Detect which cell encompasses the target text, then output its (x, y) center coordinate. 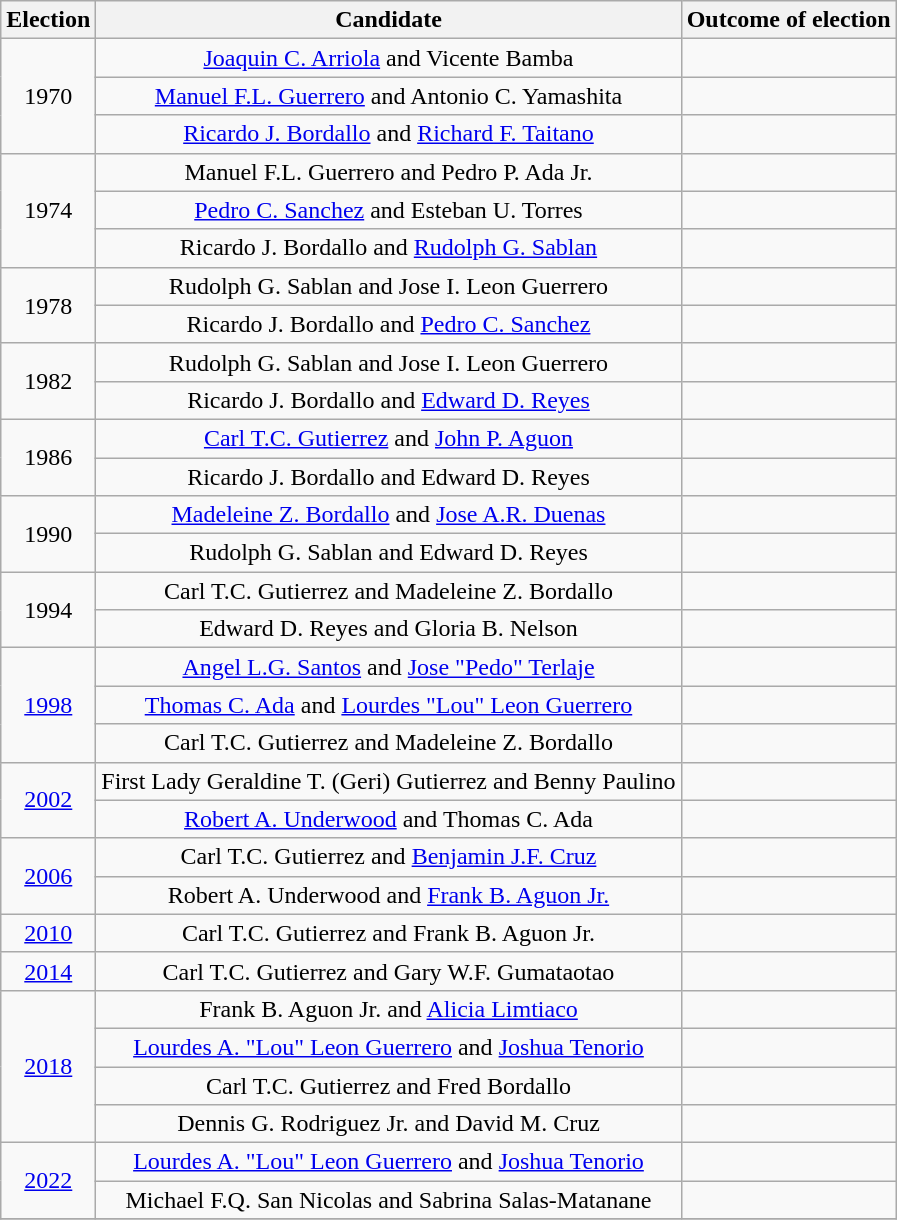
Ricardo J. Bordallo and Richard F. Taitano (388, 134)
Joaquin C. Arriola and Vicente Bamba (388, 58)
Rudolph G. Sablan and Edward D. Reyes (388, 553)
1994 (48, 610)
1974 (48, 210)
Carl T.C. Gutierrez and Frank B. Aguon Jr. (388, 933)
Thomas C. Ada and Lourdes "Lou" Leon Guerrero (388, 705)
Ricardo J. Bordallo and Rudolph G. Sablan (388, 248)
1998 (48, 705)
2006 (48, 876)
2002 (48, 800)
1970 (48, 96)
Election (48, 20)
Carl T.C. Gutierrez and Gary W.F. Gumataotao (388, 971)
Dennis G. Rodriguez Jr. and David M. Cruz (388, 1124)
1990 (48, 534)
Ricardo J. Bordallo and Pedro C. Sanchez (388, 324)
Robert A. Underwood and Frank B. Aguon Jr. (388, 895)
Carl T.C. Gutierrez and John P. Aguon (388, 438)
Manuel F.L. Guerrero and Antonio C. Yamashita (388, 96)
1986 (48, 457)
Pedro C. Sanchez and Esteban U. Torres (388, 210)
1978 (48, 305)
Candidate (388, 20)
Michael F.Q. San Nicolas and Sabrina Salas-Matanane (388, 1200)
Outcome of election (788, 20)
Carl T.C. Gutierrez and Benjamin J.F. Cruz (388, 857)
First Lady Geraldine T. (Geri) Gutierrez and Benny Paulino (388, 781)
Madeleine Z. Bordallo and Jose A.R. Duenas (388, 515)
Edward D. Reyes and Gloria B. Nelson (388, 629)
2018 (48, 1066)
Angel L.G. Santos and Jose "Pedo" Terlaje (388, 667)
2010 (48, 933)
Robert A. Underwood and Thomas C. Ada (388, 819)
1982 (48, 381)
Frank B. Aguon Jr. and Alicia Limtiaco (388, 1009)
Manuel F.L. Guerrero and Pedro P. Ada Jr. (388, 172)
2014 (48, 971)
2022 (48, 1181)
Carl T.C. Gutierrez and Fred Bordallo (388, 1085)
